For the text-containing cell, return its midpoint in [x, y] coordinate format. 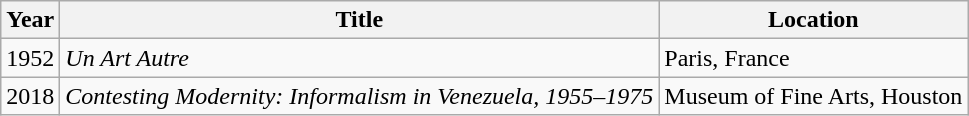
Title [360, 20]
Museum of Fine Arts, Houston [814, 96]
Contesting Modernity: Informalism in Venezuela, 1955–1975 [360, 96]
2018 [30, 96]
1952 [30, 58]
Year [30, 20]
Paris, France [814, 58]
Un Art Autre [360, 58]
Location [814, 20]
